Determine the (X, Y) coordinate at the center of the cell enclosing the given text.  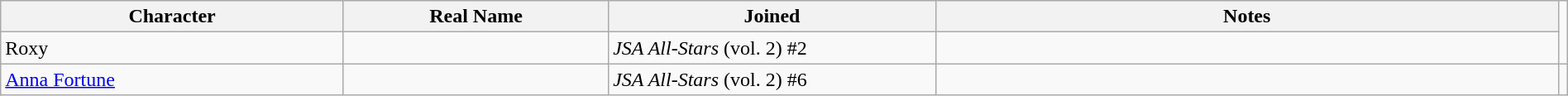
Joined (772, 17)
Roxy (172, 48)
JSA All-Stars (vol. 2) #6 (772, 79)
Anna Fortune (172, 79)
Notes (1247, 17)
Character (172, 17)
JSA All-Stars (vol. 2) #2 (772, 48)
Real Name (476, 17)
